Determine the [X, Y] coordinate at the center of the cell enclosing the given text.  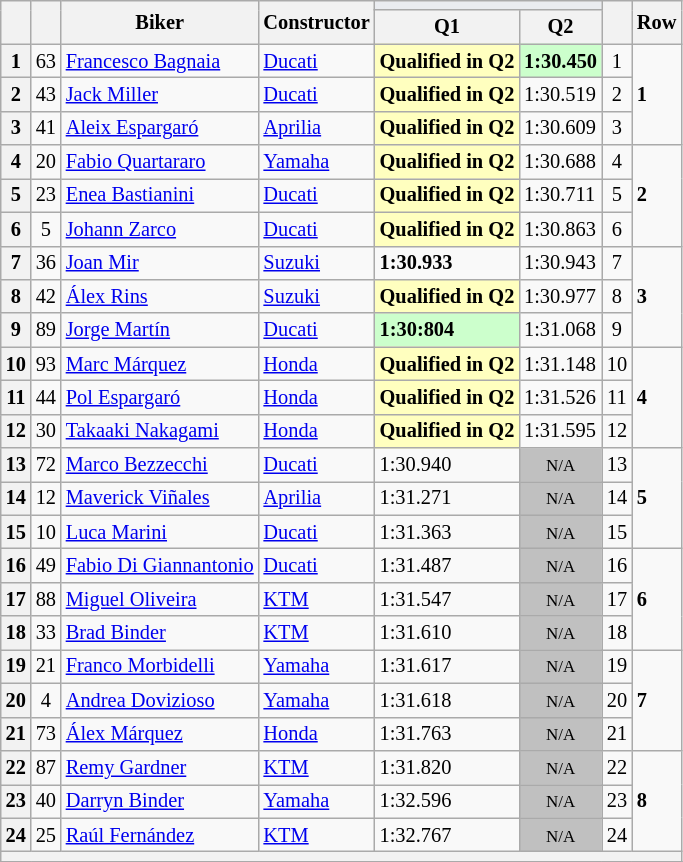
43 [46, 94]
1:31.068 [560, 330]
93 [46, 364]
1:31.595 [560, 431]
Álex Márquez [160, 734]
1:31.363 [447, 532]
87 [46, 767]
1:32.596 [447, 801]
Joan Mir [160, 263]
73 [46, 734]
1:30.711 [560, 195]
1:31.618 [447, 700]
Fabio Quartararo [160, 162]
1:30.450 [560, 61]
Enea Bastianini [160, 195]
Andrea Dovizioso [160, 700]
1:30.519 [560, 94]
1:32.767 [447, 835]
1:31.547 [447, 599]
Maverick Viñales [160, 498]
33 [46, 633]
Brad Binder [160, 633]
41 [46, 128]
30 [46, 431]
1:31.148 [560, 364]
Takaaki Nakagami [160, 431]
Francesco Bagnaia [160, 61]
1:31.617 [447, 666]
1:30.933 [447, 263]
Luca Marini [160, 532]
1:31.487 [447, 565]
1:30.940 [447, 465]
1:31.526 [560, 397]
1:30.688 [560, 162]
44 [46, 397]
Q2 [560, 27]
Raúl Fernández [160, 835]
Álex Rins [160, 296]
49 [46, 565]
Biker [160, 22]
63 [46, 61]
Q1 [447, 27]
40 [46, 801]
Aleix Espargaró [160, 128]
36 [46, 263]
1:30.977 [560, 296]
72 [46, 465]
Jorge Martín [160, 330]
Pol Espargaró [160, 397]
1:31.763 [447, 734]
89 [46, 330]
Row [656, 22]
1:31.820 [447, 767]
42 [46, 296]
1:30:804 [447, 330]
Fabio Di Giannantonio [160, 565]
Constructor [317, 22]
Franco Morbidelli [160, 666]
Remy Gardner [160, 767]
1:30.609 [560, 128]
Marco Bezzecchi [160, 465]
1:31.610 [447, 633]
Darryn Binder [160, 801]
1:31.271 [447, 498]
25 [46, 835]
1:30.863 [560, 229]
Miguel Oliveira [160, 599]
Johann Zarco [160, 229]
1:30.943 [560, 263]
88 [46, 599]
Jack Miller [160, 94]
Marc Márquez [160, 364]
